Identify which cell holds the provided text, then report its [x, y] central coordinate. 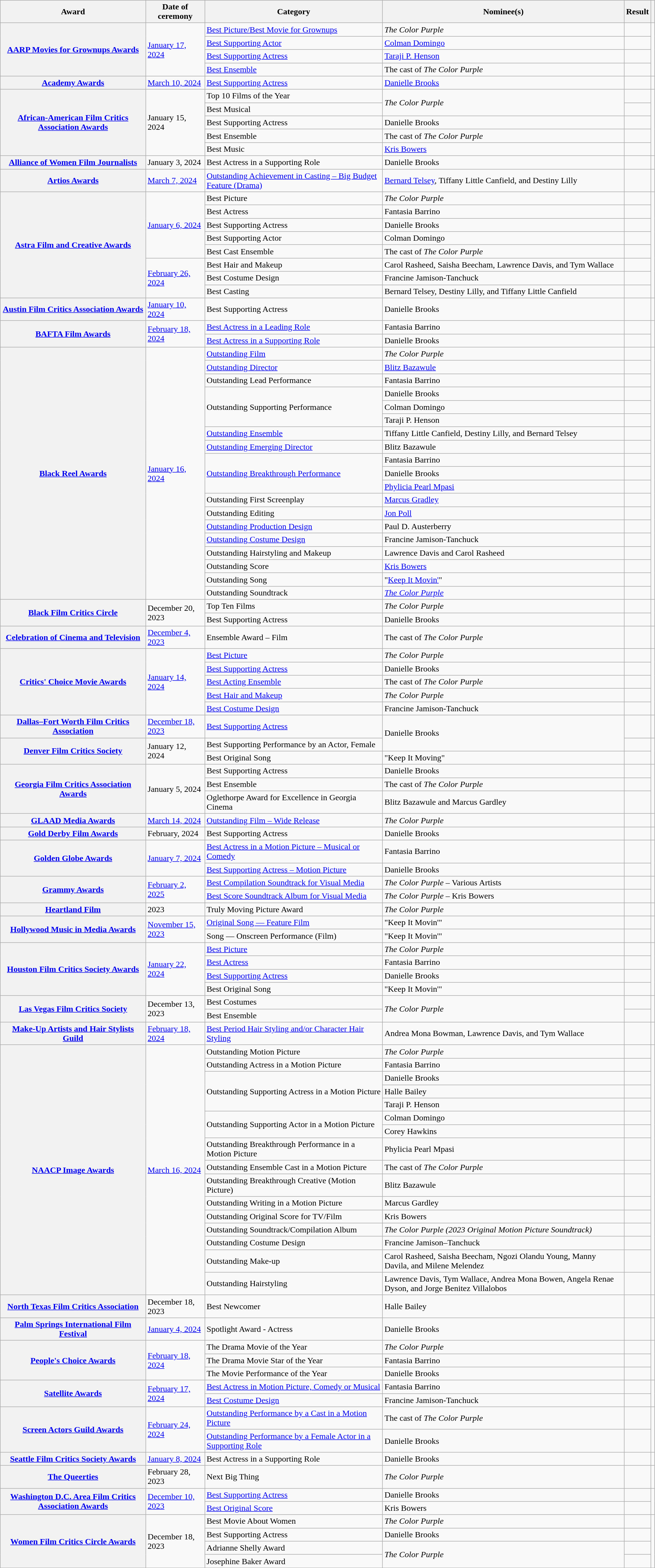
Outstanding Ensemble [294, 434]
Best Casting [294, 291]
Outstanding Lead Performance [294, 380]
Austin Film Critics Association Awards [73, 309]
The Color Purple (2023 Original Motion Picture Soundtrack) [503, 1230]
January 22, 2024 [175, 969]
2023 [175, 909]
December 4, 2023 [175, 638]
Best Score Soundtrack Album for Visual Media [294, 896]
December 20, 2023 [175, 613]
People's Choice Awards [73, 1360]
January 6, 2024 [175, 225]
Celebration of Cinema and Television [73, 638]
December 10, 2023 [175, 1501]
Carol Rasheed, Saisha Beecham, Lawrence Davis, and Tym Wallace [503, 265]
December 13, 2023 [175, 1009]
Best Music [294, 149]
January 7, 2024 [175, 858]
Las Vegas Film Critics Society [73, 1009]
Lawrence Davis and Carol Rasheed [503, 553]
Dallas–Fort Worth Film Critics Association [73, 726]
February 26, 2024 [175, 278]
Outstanding Hairstyling [294, 1284]
Outstanding Performance by a Female Actor in a Supporting Role [294, 1441]
Best Costumes [294, 1002]
Outstanding First Screenplay [294, 500]
January 14, 2024 [175, 682]
Blitz Bazawule and Marcus Gardley [503, 802]
November 15, 2023 [175, 929]
Gold Derby Film Awards [73, 833]
Best Picture/Best Movie for Grownups [294, 30]
Academy Awards [73, 83]
Best Supporting Performance by an Actor, Female [294, 744]
Seattle Film Critics Society Awards [73, 1459]
Best Supporting Actress – Motion Picture [294, 870]
Outstanding Breakthrough Performance in a Motion Picture [294, 1149]
North Texas Film Critics Association [73, 1306]
March 16, 2024 [175, 1170]
Marcus Gradley [503, 500]
Best Period Hair Styling and/or Character Hair Styling [294, 1033]
Best Actress in a Motion Picture – Musical or Comedy [294, 851]
Best Actress in a Leading Role [294, 327]
Best Newcomer [294, 1306]
Best Actress in Motion Picture, Comedy or Musical [294, 1387]
Bernard Telsey, Destiny Lilly, and Tiffany Little Canfield [503, 291]
Best Musical [294, 109]
Top 10 Films of the Year [294, 96]
Marcus Gardley [503, 1203]
"Keep It Moving" [503, 758]
Outstanding Emerging Director [294, 447]
January 16, 2024 [175, 473]
Nominee(s) [503, 12]
Outstanding Hairstyling and Makeup [294, 553]
February 28, 2023 [175, 1477]
Washington D.C. Area Film Critics Association Awards [73, 1501]
Outstanding Song [294, 579]
Outstanding Breakthrough Creative (Motion Picture) [294, 1185]
Best Compilation Soundtrack for Visual Media [294, 883]
Outstanding Make-up [294, 1261]
Song — Onscreen Performance (Film) [294, 936]
Outstanding Film [294, 354]
Paul D. Austerberry [503, 526]
Outstanding Motion Picture [294, 1051]
Date of ceremony [175, 12]
Outstanding Supporting Actress in a Motion Picture [294, 1091]
Top Ten Films [294, 606]
Category [294, 12]
The Queerties [73, 1477]
Heartland Film [73, 909]
AARP Movies for Grownups Awards [73, 50]
Outstanding Production Design [294, 526]
Outstanding Editing [294, 513]
Outstanding Original Score for TV/Film [294, 1216]
Best Acting Ensemble [294, 682]
Denver Film Critics Society [73, 751]
Award [73, 12]
The Color Purple – Various Artists [503, 883]
Original Song — Feature Film [294, 923]
Hollywood Music in Media Awards [73, 929]
Best Cast Ensemble [294, 252]
March 10, 2024 [175, 83]
Tiffany Little Canfield, Destiny Lilly, and Bernard Telsey [503, 434]
Josephine Baker Award [294, 1561]
Georgia Film Critics Association Awards [73, 789]
GLAAD Media Awards [73, 820]
Jon Poll [503, 513]
Outstanding Supporting Actor in a Motion Picture [294, 1125]
Golden Globe Awards [73, 858]
Oglethorpe Award for Excellence in Georgia Cinema [294, 802]
Outstanding Achievement in Casting – Big Budget Feature (Drama) [294, 180]
Carol Rasheed, Saisha Beecham, Ngozi Olandu Young, Manny Davila, and Milene Melendez [503, 1261]
Outstanding Performance by a Cast in a Motion Picture [294, 1418]
Andrea Mona Bowman, Lawrence Davis, and Tym Wallace [503, 1033]
Screen Actors Guild Awards [73, 1430]
Lawrence Davis, Tym Wallace, Andrea Mona Bowen, Angela Renae Dyson, and Jorge Benitez Villalobos [503, 1284]
NAACP Image Awards [73, 1170]
Outstanding Ensemble Cast in a Motion Picture [294, 1167]
Critics' Choice Movie Awards [73, 682]
The Movie Performance of the Year [294, 1374]
Outstanding Actress in a Motion Picture [294, 1065]
Best Original Score [294, 1508]
Artios Awards [73, 180]
Houston Film Critics Society Awards [73, 969]
February 17, 2024 [175, 1394]
Bernard Telsey, Tiffany Little Canfield, and Destiny Lilly [503, 180]
Best Movie About Women [294, 1521]
Alliance of Women Film Journalists [73, 162]
African-American Film Critics Association Awards [73, 122]
January 4, 2024 [175, 1329]
Outstanding Writing in a Motion Picture [294, 1203]
Outstanding Supporting Performance [294, 407]
The Color Purple – Kris Bowers [503, 896]
Ensemble Award – Film [294, 638]
Outstanding Score [294, 566]
The Drama Movie Star of the Year [294, 1360]
Women Film Critics Circle Awards [73, 1541]
Outstanding Director [294, 367]
Outstanding Film – Wide Release [294, 820]
The Drama Movie of the Year [294, 1347]
Adrianne Shelly Award [294, 1548]
Result [638, 12]
Outstanding Breakthrough Performance [294, 473]
Outstanding Soundtrack/Compilation Album [294, 1230]
January 15, 2024 [175, 122]
Spotlight Award - Actress [294, 1329]
Satellite Awards [73, 1394]
March 7, 2024 [175, 180]
March 14, 2024 [175, 820]
BAFTA Film Awards [73, 334]
February, 2024 [175, 833]
Outstanding Soundtrack [294, 593]
February 2, 2025 [175, 890]
Francine Jamison–Tanchuck [503, 1243]
January 10, 2024 [175, 309]
Black Film Critics Circle [73, 613]
January 8, 2024 [175, 1459]
Palm Springs International Film Festival [73, 1329]
January 3, 2024 [175, 162]
Astra Film and Creative Awards [73, 245]
Black Reel Awards [73, 473]
Make-Up Artists and Hair Stylists Guild [73, 1033]
Truly Moving Picture Award [294, 909]
January 17, 2024 [175, 50]
February 24, 2024 [175, 1430]
January 5, 2024 [175, 789]
Next Big Thing [294, 1477]
Corey Hawkins [503, 1131]
January 12, 2024 [175, 751]
Grammy Awards [73, 890]
